Find where the given text appears and provide that cell's center as (X, Y) coordinate. 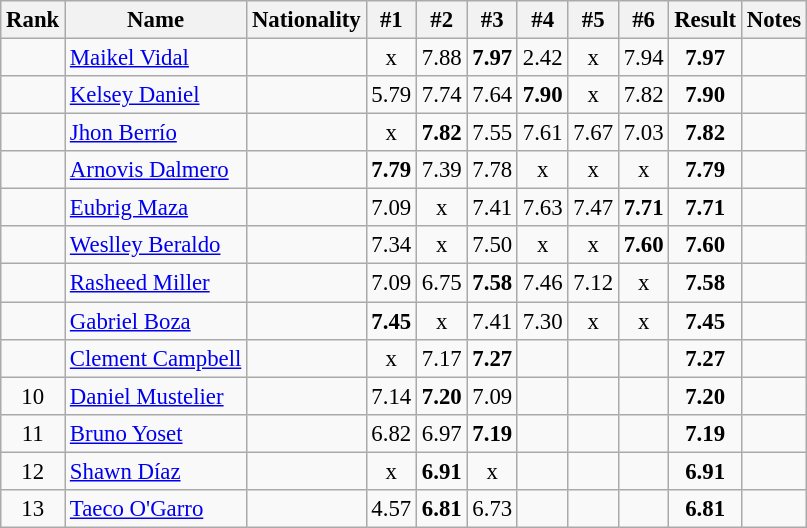
5.79 (391, 95)
13 (33, 509)
Clement Campbell (156, 358)
7.30 (542, 321)
7.34 (391, 245)
Daniel Mustelier (156, 396)
#3 (492, 20)
#5 (593, 20)
Jhon Berrío (156, 133)
7.78 (492, 170)
Result (706, 20)
Rank (33, 20)
Name (156, 20)
7.94 (643, 58)
2.42 (542, 58)
6.73 (492, 509)
7.47 (593, 208)
7.39 (442, 170)
7.12 (593, 283)
7.61 (542, 133)
7.63 (542, 208)
#2 (442, 20)
7.03 (643, 133)
Arnovis Dalmero (156, 170)
#1 (391, 20)
Gabriel Boza (156, 321)
Eubrig Maza (156, 208)
10 (33, 396)
7.67 (593, 133)
Rasheed Miller (156, 283)
7.50 (492, 245)
Weslley Beraldo (156, 245)
11 (33, 433)
Kelsey Daniel (156, 95)
7.64 (492, 95)
#6 (643, 20)
4.57 (391, 509)
Taeco O'Garro (156, 509)
7.46 (542, 283)
7.55 (492, 133)
Bruno Yoset (156, 433)
7.14 (391, 396)
Maikel Vidal (156, 58)
6.75 (442, 283)
7.17 (442, 358)
Shawn Díaz (156, 471)
Notes (774, 20)
7.74 (442, 95)
6.97 (442, 433)
#4 (542, 20)
6.82 (391, 433)
Nationality (306, 20)
12 (33, 471)
7.88 (442, 58)
